For the text-containing cell, return its midpoint in [x, y] coordinate format. 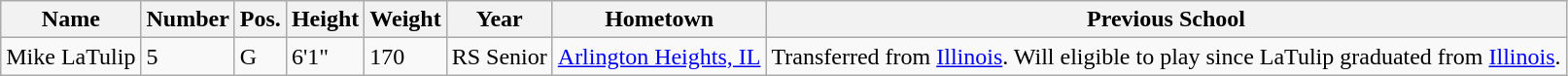
Transferred from Illinois. Will eligible to play since LaTulip graduated from Illinois. [1167, 57]
G [261, 57]
Number [188, 19]
Pos. [261, 19]
RS Senior [500, 57]
5 [188, 57]
Previous School [1167, 19]
Year [500, 19]
Weight [405, 19]
Hometown [659, 19]
Arlington Heights, IL [659, 57]
Mike LaTulip [71, 57]
Height [325, 19]
170 [405, 57]
6'1" [325, 57]
Name [71, 19]
